Detect which cell encompasses the target text, then output its (x, y) center coordinate. 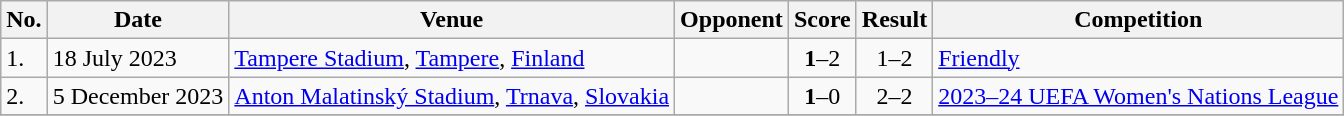
1–0 (822, 96)
Date (138, 20)
18 July 2023 (138, 58)
Anton Malatinský Stadium, Trnava, Slovakia (452, 96)
Score (822, 20)
1. (24, 58)
Tampere Stadium, Tampere, Finland (452, 58)
No. (24, 20)
2023–24 UEFA Women's Nations League (1138, 96)
Venue (452, 20)
Competition (1138, 20)
2. (24, 96)
2–2 (894, 96)
5 December 2023 (138, 96)
Friendly (1138, 58)
Result (894, 20)
Opponent (732, 20)
